Return (X, Y) of the center of cell containing provided text 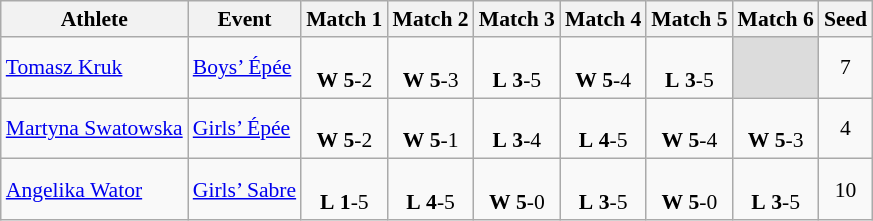
Girls’ Sabre (244, 190)
Match 4 (603, 19)
L 1-5 (344, 190)
Match 2 (430, 19)
Girls’ Épée (244, 128)
Match 6 (776, 19)
Match 1 (344, 19)
4 (846, 128)
7 (846, 68)
Match 3 (517, 19)
Martyna Swatowska (94, 128)
10 (846, 190)
Tomasz Kruk (94, 68)
L 3-4 (517, 128)
Event (244, 19)
W 5-1 (430, 128)
Seed (846, 19)
Boys’ Épée (244, 68)
Athlete (94, 19)
Angelika Wator (94, 190)
Match 5 (689, 19)
